Search for the cell housing the specified text and yield its [X, Y] center coordinate. 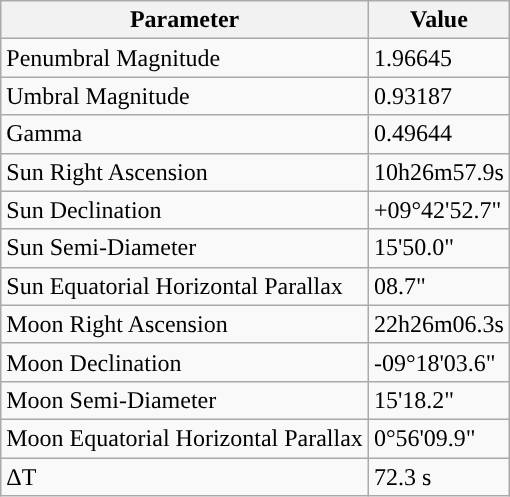
Parameter [185, 20]
Moon Equatorial Horizontal Parallax [185, 438]
08.7" [438, 286]
10h26m57.9s [438, 172]
Moon Declination [185, 362]
Sun Declination [185, 210]
Sun Semi-Diameter [185, 248]
ΔT [185, 477]
0.49644 [438, 134]
15'18.2" [438, 400]
22h26m06.3s [438, 324]
-09°18'03.6" [438, 362]
Sun Right Ascension [185, 172]
Sun Equatorial Horizontal Parallax [185, 286]
72.3 s [438, 477]
Moon Right Ascension [185, 324]
15'50.0" [438, 248]
Umbral Magnitude [185, 96]
+09°42'52.7" [438, 210]
1.96645 [438, 58]
Penumbral Magnitude [185, 58]
Value [438, 20]
Moon Semi-Diameter [185, 400]
0.93187 [438, 96]
0°56'09.9" [438, 438]
Gamma [185, 134]
